Search for the cell housing the specified text and yield its [X, Y] center coordinate. 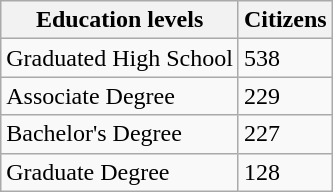
538 [285, 58]
128 [285, 172]
Associate Degree [120, 96]
Citizens [285, 20]
Graduated High School [120, 58]
227 [285, 134]
Bachelor's Degree [120, 134]
229 [285, 96]
Education levels [120, 20]
Graduate Degree [120, 172]
